Identify which cell holds the provided text, then report its [X, Y] central coordinate. 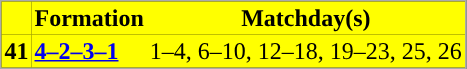
Formation [90, 18]
41 [17, 50]
Matchday(s) [306, 18]
1–4, 6–10, 12–18, 19–23, 25, 26 [306, 50]
4–2–3–1 [90, 50]
